Identify which cell holds the provided text, then report its [x, y] central coordinate. 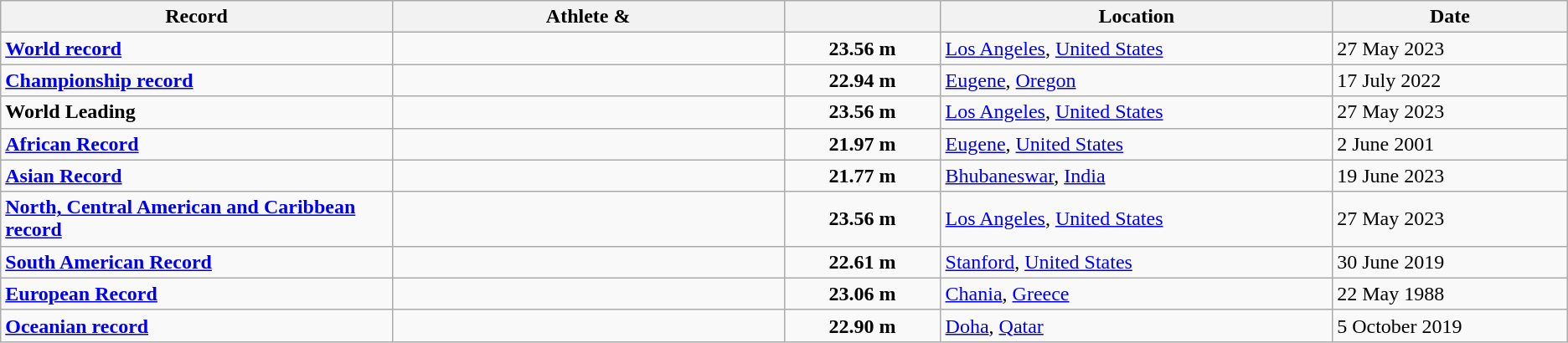
Asian Record [197, 176]
Bhubaneswar, India [1137, 176]
Doha, Qatar [1137, 325]
2 June 2001 [1451, 144]
22.61 m [863, 262]
Record [197, 17]
Athlete & [588, 17]
5 October 2019 [1451, 325]
Location [1137, 17]
30 June 2019 [1451, 262]
Chania, Greece [1137, 294]
Stanford, United States [1137, 262]
19 June 2023 [1451, 176]
Date [1451, 17]
African Record [197, 144]
European Record [197, 294]
22.94 m [863, 80]
North, Central American and Caribbean record [197, 219]
21.77 m [863, 176]
17 July 2022 [1451, 80]
World Leading [197, 112]
Eugene, Oregon [1137, 80]
22.90 m [863, 325]
World record [197, 49]
Eugene, United States [1137, 144]
21.97 m [863, 144]
Championship record [197, 80]
22 May 1988 [1451, 294]
23.06 m [863, 294]
Oceanian record [197, 325]
South American Record [197, 262]
